Provide the [X, Y] coordinate of the cell's center where the given text is located.  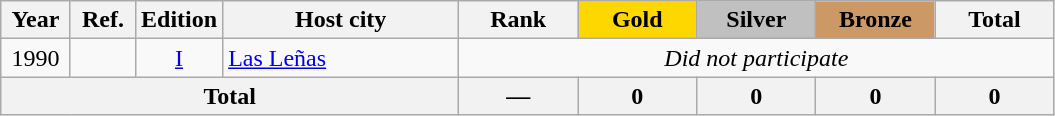
Bronze [876, 20]
— [518, 96]
Las Leñas [341, 58]
Year [36, 20]
Silver [756, 20]
Did not participate [756, 58]
Gold [638, 20]
Rank [518, 20]
Edition [180, 20]
Ref. [102, 20]
I [180, 58]
1990 [36, 58]
Host city [341, 20]
